For the text-containing cell, return its midpoint in (x, y) coordinate format. 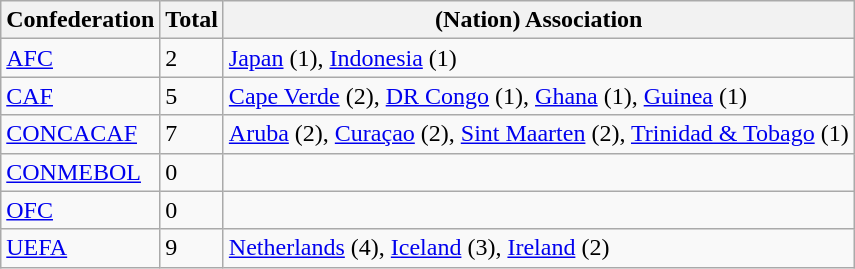
CAF (80, 96)
Cape Verde (2), DR Congo (1), Ghana (1), Guinea (1) (538, 96)
Aruba (2), Curaçao (2), Sint Maarten (2), Trinidad & Tobago (1) (538, 134)
(Nation) Association (538, 20)
OFC (80, 210)
Confederation (80, 20)
7 (192, 134)
9 (192, 248)
AFC (80, 58)
Japan (1), Indonesia (1) (538, 58)
5 (192, 96)
CONMEBOL (80, 172)
Total (192, 20)
2 (192, 58)
CONCACAF (80, 134)
Netherlands (4), Iceland (3), Ireland (2) (538, 248)
UEFA (80, 248)
